Scan for the cell matching the given text and deliver its [X, Y] coordinate at center. 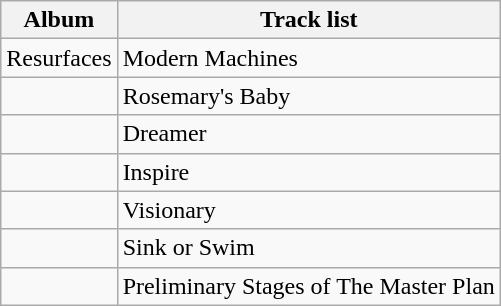
Sink or Swim [308, 248]
Rosemary's Baby [308, 96]
Visionary [308, 210]
Inspire [308, 172]
Modern Machines [308, 58]
Album [59, 20]
Dreamer [308, 134]
Track list [308, 20]
Resurfaces [59, 58]
Preliminary Stages of The Master Plan [308, 286]
